Output the [x, y] coordinate of the center of the cell containing the given text.  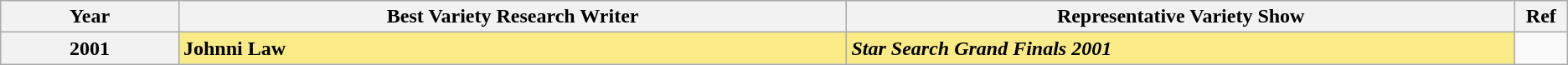
Best Variety Research Writer [513, 17]
Representative Variety Show [1181, 17]
Star Search Grand Finals 2001 [1181, 48]
Year [90, 17]
2001 [90, 48]
Ref [1541, 17]
Johnni Law [513, 48]
